Pinpoint the cell where the given text exists, returning its [x, y] midpoint coordinate. 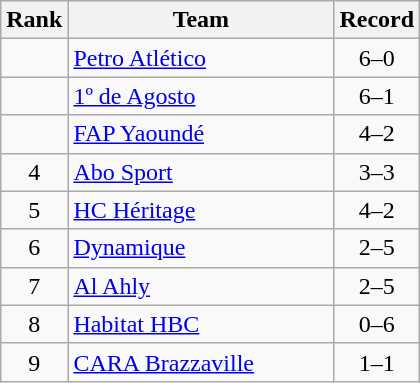
8 [34, 324]
Habitat HBC [201, 324]
Abo Sport [201, 172]
7 [34, 286]
6–1 [377, 96]
6 [34, 248]
5 [34, 210]
6–0 [377, 58]
0–6 [377, 324]
Dynamique [201, 248]
1º de Agosto [201, 96]
Team [201, 20]
CARA Brazzaville [201, 362]
HC Héritage [201, 210]
FAP Yaoundé [201, 134]
Rank [34, 20]
9 [34, 362]
3–3 [377, 172]
Al Ahly [201, 286]
Petro Atlético [201, 58]
Record [377, 20]
1–1 [377, 362]
4 [34, 172]
